Extract the [x, y] coordinate from the center of the cell holding the provided text.  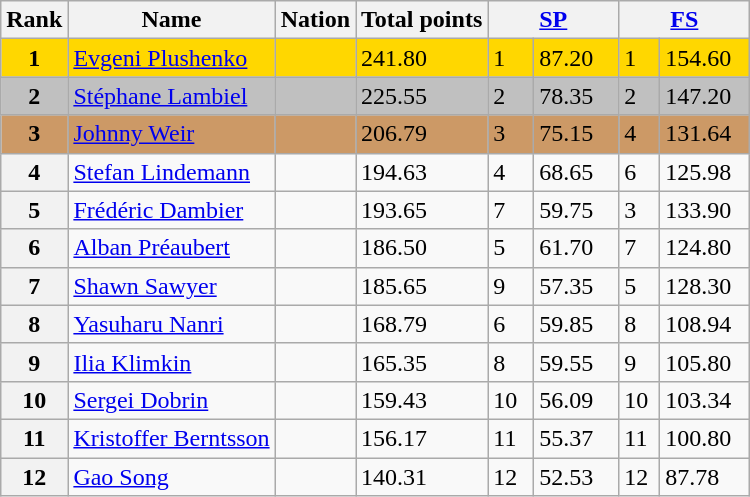
FS [684, 20]
241.80 [422, 58]
Stéphane Lambiel [172, 96]
56.09 [576, 400]
Frédéric Dambier [172, 210]
225.55 [422, 96]
159.43 [422, 400]
57.35 [576, 286]
168.79 [422, 324]
206.79 [422, 134]
87.78 [705, 477]
Kristoffer Berntsson [172, 438]
55.37 [576, 438]
185.65 [422, 286]
59.75 [576, 210]
131.64 [705, 134]
Stefan Lindemann [172, 172]
156.17 [422, 438]
Sergei Dobrin [172, 400]
154.60 [705, 58]
147.20 [705, 96]
128.30 [705, 286]
75.15 [576, 134]
61.70 [576, 248]
108.94 [705, 324]
Rank [34, 20]
SP [554, 20]
140.31 [422, 477]
194.63 [422, 172]
125.98 [705, 172]
Nation [315, 20]
Evgeni Plushenko [172, 58]
87.20 [576, 58]
103.34 [705, 400]
59.55 [576, 362]
68.65 [576, 172]
Name [172, 20]
Johnny Weir [172, 134]
165.35 [422, 362]
Total points [422, 20]
Shawn Sawyer [172, 286]
186.50 [422, 248]
Alban Préaubert [172, 248]
100.80 [705, 438]
59.85 [576, 324]
Gao Song [172, 477]
193.65 [422, 210]
133.90 [705, 210]
78.35 [576, 96]
Yasuharu Nanri [172, 324]
Ilia Klimkin [172, 362]
124.80 [705, 248]
52.53 [576, 477]
105.80 [705, 362]
